Return the [x, y] coordinate for the center point of the cell that contains the specified text.  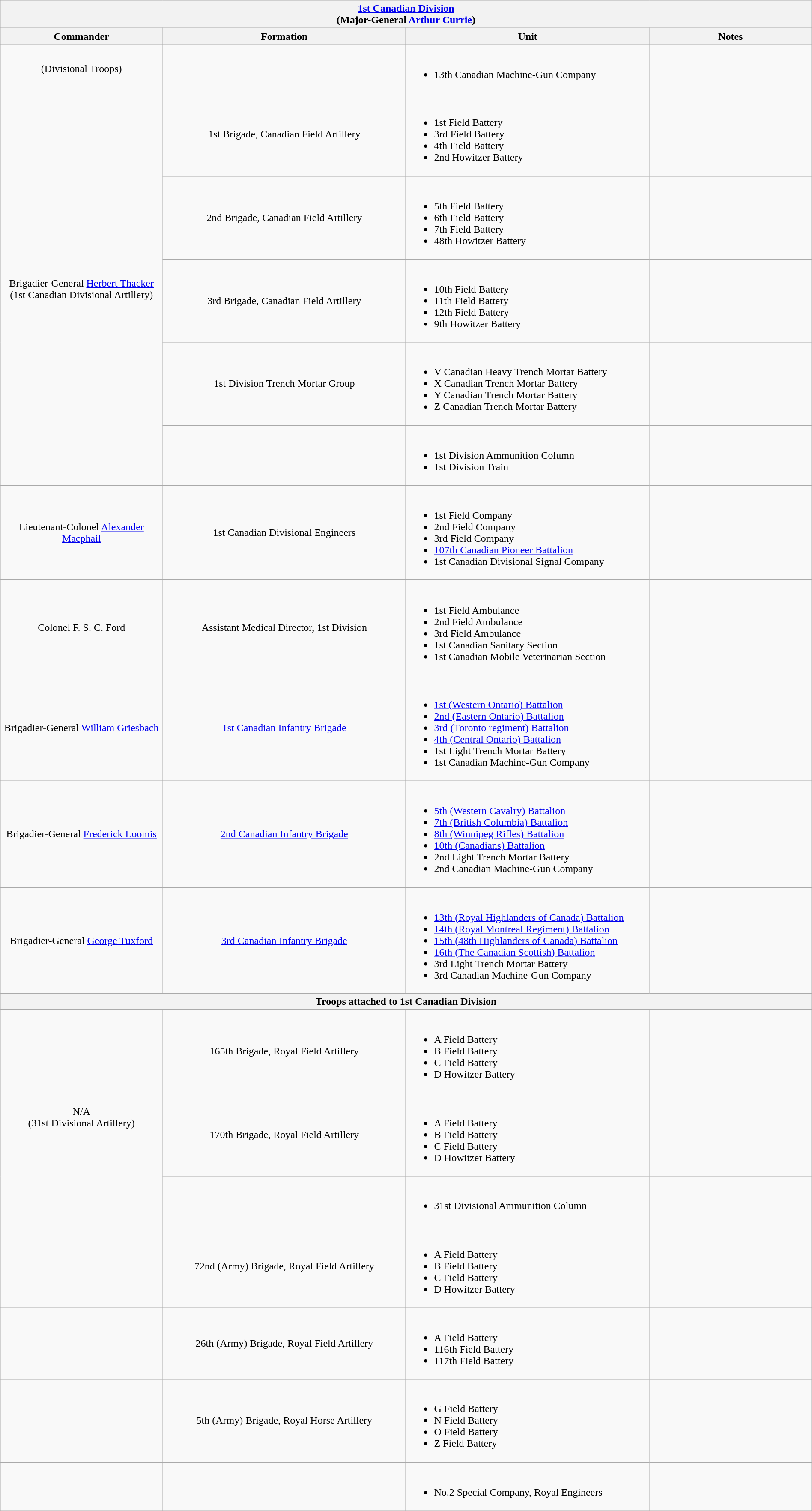
1st Canadian Division(Major-General Arthur Currie) [406, 15]
170th Brigade, Royal Field Artillery [284, 1135]
31st Divisional Ammunition Column [528, 1200]
1st Canadian Divisional Engineers [284, 533]
1st Brigade, Canadian Field Artillery [284, 134]
No.2 Special Company, Royal Engineers [528, 1486]
Notes [731, 36]
Colonel F. S. C. Ford [81, 627]
Brigadier-General William Griesbach [81, 728]
V Canadian Heavy Trench Mortar BatteryX Canadian Trench Mortar BatteryY Canadian Trench Mortar BatteryZ Canadian Trench Mortar Battery [528, 384]
1st Canadian Infantry Brigade [284, 728]
13th Canadian Machine-Gun Company [528, 69]
2nd Canadian Infantry Brigade [284, 834]
Brigadier-General George Tuxford [81, 941]
A Field Battery116th Field Battery117th Field Battery [528, 1343]
1st Division Trench Mortar Group [284, 384]
1st Field Battery3rd Field Battery4th Field Battery2nd Howitzer Battery [528, 134]
2nd Brigade, Canadian Field Artillery [284, 218]
165th Brigade, Royal Field Artillery [284, 1051]
Brigadier-General Herbert Thacker(1st Canadian Divisional Artillery) [81, 289]
Troops attached to 1st Canadian Division [406, 1002]
Unit [528, 36]
10th Field Battery11th Field Battery12th Field Battery9th Howitzer Battery [528, 301]
26th (Army) Brigade, Royal Field Artillery [284, 1343]
(Divisional Troops) [81, 69]
5th Field Battery6th Field Battery7th Field Battery48th Howitzer Battery [528, 218]
Brigadier-General Frederick Loomis [81, 834]
N/A(31st Divisional Artillery) [81, 1117]
3rd Brigade, Canadian Field Artillery [284, 301]
G Field BatteryN Field BatteryO Field BatteryZ Field Battery [528, 1421]
5th (Army) Brigade, Royal Horse Artillery [284, 1421]
Assistant Medical Director, 1st Division [284, 627]
1st Division Ammunition Column1st Division Train [528, 455]
Lieutenant-Colonel Alexander Macphail [81, 533]
72nd (Army) Brigade, Royal Field Artillery [284, 1266]
Commander [81, 36]
3rd Canadian Infantry Brigade [284, 941]
Formation [284, 36]
1st Field Company2nd Field Company3rd Field Company107th Canadian Pioneer Battalion1st Canadian Divisional Signal Company [528, 533]
1st Field Ambulance2nd Field Ambulance3rd Field Ambulance1st Canadian Sanitary Section1st Canadian Mobile Veterinarian Section [528, 627]
